Return the (X, Y) coordinate for the center point of the cell that contains the specified text.  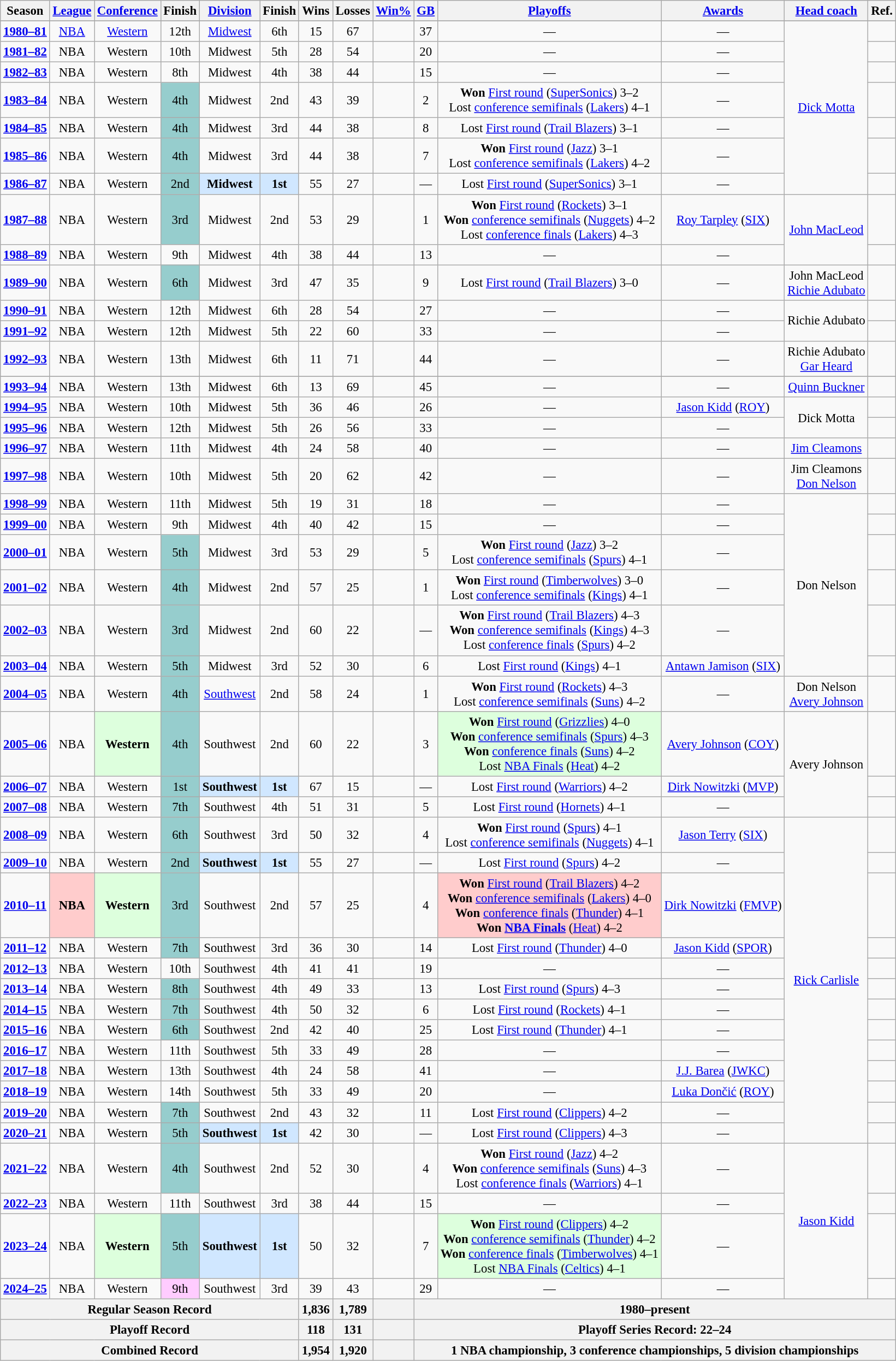
Combined Record (150, 1350)
2014–15 (25, 1010)
Season (25, 11)
37 (426, 32)
9 (426, 283)
3 (426, 744)
Lost First round (Trail Blazers) 3–0 (549, 283)
Won First round (Rockets) 4–3 Lost conference semifinals (Suns) 4–2 (549, 694)
2013–14 (25, 989)
2005–06 (25, 744)
1989–90 (25, 283)
14 (426, 948)
2001–02 (25, 588)
Lost First round (Trail Blazers) 3–1 (549, 128)
Jim CleamonsDon Nelson (827, 476)
Win% (393, 11)
2024–25 (25, 1289)
1992–93 (25, 359)
56 (353, 428)
47 (316, 283)
1984–85 (25, 128)
69 (353, 387)
Rick Carlisle (827, 980)
1983–84 (25, 100)
Conference (128, 11)
Lost First round (Spurs) 4–2 (549, 863)
Luka Dončić (ROY) (723, 1092)
Jim Cleamons (827, 448)
1982–83 (25, 73)
8 (426, 128)
71 (353, 359)
2020–21 (25, 1133)
1,920 (353, 1350)
2016–17 (25, 1051)
Awards (723, 11)
1991–92 (25, 331)
Regular Season Record (150, 1309)
2006–07 (25, 786)
Jason Terry (SIX) (723, 835)
1 NBA championship, 3 conference championships, 5 division championships (655, 1350)
1988–89 (25, 255)
Ref. (882, 11)
2007–08 (25, 807)
1980–81 (25, 32)
Jason Kidd (SPOR) (723, 948)
Roy Tarpley (SIX) (723, 220)
Jason Kidd (ROY) (723, 407)
Quinn Buckner (827, 387)
Lost First round (Clippers) 4–3 (549, 1133)
1995–96 (25, 428)
Antawn Jamison (SIX) (723, 666)
Lost First round (Thunder) 4–1 (549, 1030)
62 (353, 476)
Dirk Nowitzki (MVP) (723, 786)
Won First round (Jazz) 3–1 Lost conference semifinals (Lakers) 4–2 (549, 156)
1997–98 (25, 476)
14th (180, 1092)
45 (426, 387)
1,836 (316, 1309)
1999–00 (25, 525)
Lost First round (Rockets) 4–1 (549, 1010)
Wins (316, 11)
1994–95 (25, 407)
1998–99 (25, 504)
Won First round (Spurs) 4–1 Lost conference semifinals (Nuggets) 4–1 (549, 835)
2011–12 (25, 948)
1993–94 (25, 387)
1980–present (655, 1309)
Lost First round (Warriors) 4–2 (549, 786)
2022–23 (25, 1203)
Lost First round (Hornets) 4–1 (549, 807)
2004–05 (25, 694)
1987–88 (25, 220)
Won First round (SuperSonics) 3–2 Lost conference semifinals (Lakers) 4–1 (549, 100)
Lost First round (Thunder) 4–0 (549, 948)
2018–19 (25, 1092)
2000–01 (25, 553)
Playoff Record (150, 1330)
2021–22 (25, 1168)
2 (426, 100)
Won First round (Trail Blazers) 4–3 Won conference semifinals (Kings) 4–3 Lost conference finals (Spurs) 4–2 (549, 631)
League (72, 11)
2017–18 (25, 1071)
Don Nelson (827, 585)
John MacLeod (827, 229)
35 (353, 283)
Won First round (Jazz) 3–2 Lost conference semifinals (Spurs) 4–1 (549, 553)
Playoffs (549, 11)
2019–20 (25, 1113)
Richie Adubato (827, 320)
Don NelsonAvery Johnson (827, 694)
Lost First round (SuperSonics) 3–1 (549, 184)
John MacLeodRichie Adubato (827, 283)
Dirk Nowitzki (FMVP) (723, 906)
GB (426, 11)
2008–09 (25, 835)
Playoff Series Record: 22–24 (655, 1330)
Won First round (Trail Blazers) 4–2 Won conference semifinals (Lakers) 4–0 Won conference finals (Thunder) 4–1 Won NBA Finals (Heat) 4–2 (549, 906)
1,954 (316, 1350)
Won First round (Clippers) 4–2 Won conference semifinals (Thunder) 4–2 Won conference finals (Timberwolves) 4–1 Lost NBA Finals (Celtics) 4–1 (549, 1246)
Losses (353, 11)
1990–91 (25, 310)
2003–04 (25, 666)
Jason Kidd (827, 1221)
Won First round (Grizzlies) 4–0 Won conference semifinals (Spurs) 4–3 Won conference finals (Suns) 4–2 Lost NBA Finals (Heat) 4–2 (549, 744)
Avery Johnson (COY) (723, 744)
1996–97 (25, 448)
Won First round (Jazz) 4–2 Won conference semifinals (Suns) 4–3 Lost conference finals (Warriors) 4–1 (549, 1168)
1,789 (353, 1309)
Won First round (Rockets) 3–1 Won conference semifinals (Nuggets) 4–2 Lost conference finals (Lakers) 4–3 (549, 220)
Head coach (827, 11)
Avery Johnson (827, 764)
J.J. Barea (JWKC) (723, 1071)
46 (353, 407)
2012–13 (25, 969)
18 (426, 504)
Division (229, 11)
1981–82 (25, 52)
1986–87 (25, 184)
1985–86 (25, 156)
2009–10 (25, 863)
2002–03 (25, 631)
Won First round (Timberwolves) 3–0 Lost conference semifinals (Kings) 4–1 (549, 588)
2015–16 (25, 1030)
51 (316, 807)
Lost First round (Kings) 4–1 (549, 666)
Lost First round (Spurs) 4–3 (549, 989)
2010–11 (25, 906)
2023–24 (25, 1246)
131 (353, 1330)
Lost First round (Clippers) 4–2 (549, 1113)
Richie AdubatoGar Heard (827, 359)
118 (316, 1330)
